Capture the cell that displays the provided text and extract its [X, Y] central coordinate. 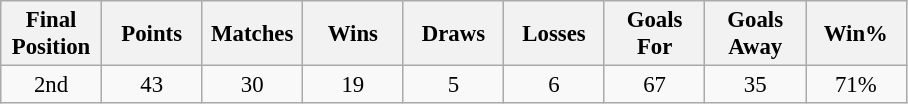
43 [152, 85]
71% [856, 85]
Draws [454, 34]
Win% [856, 34]
30 [252, 85]
67 [654, 85]
2nd [52, 85]
Goals Away [756, 34]
35 [756, 85]
Goals For [654, 34]
Matches [252, 34]
19 [354, 85]
Points [152, 34]
5 [454, 85]
Losses [554, 34]
Wins [354, 34]
6 [554, 85]
Final Position [52, 34]
